Extract the (X, Y) coordinate from the center of the cell holding the provided text.  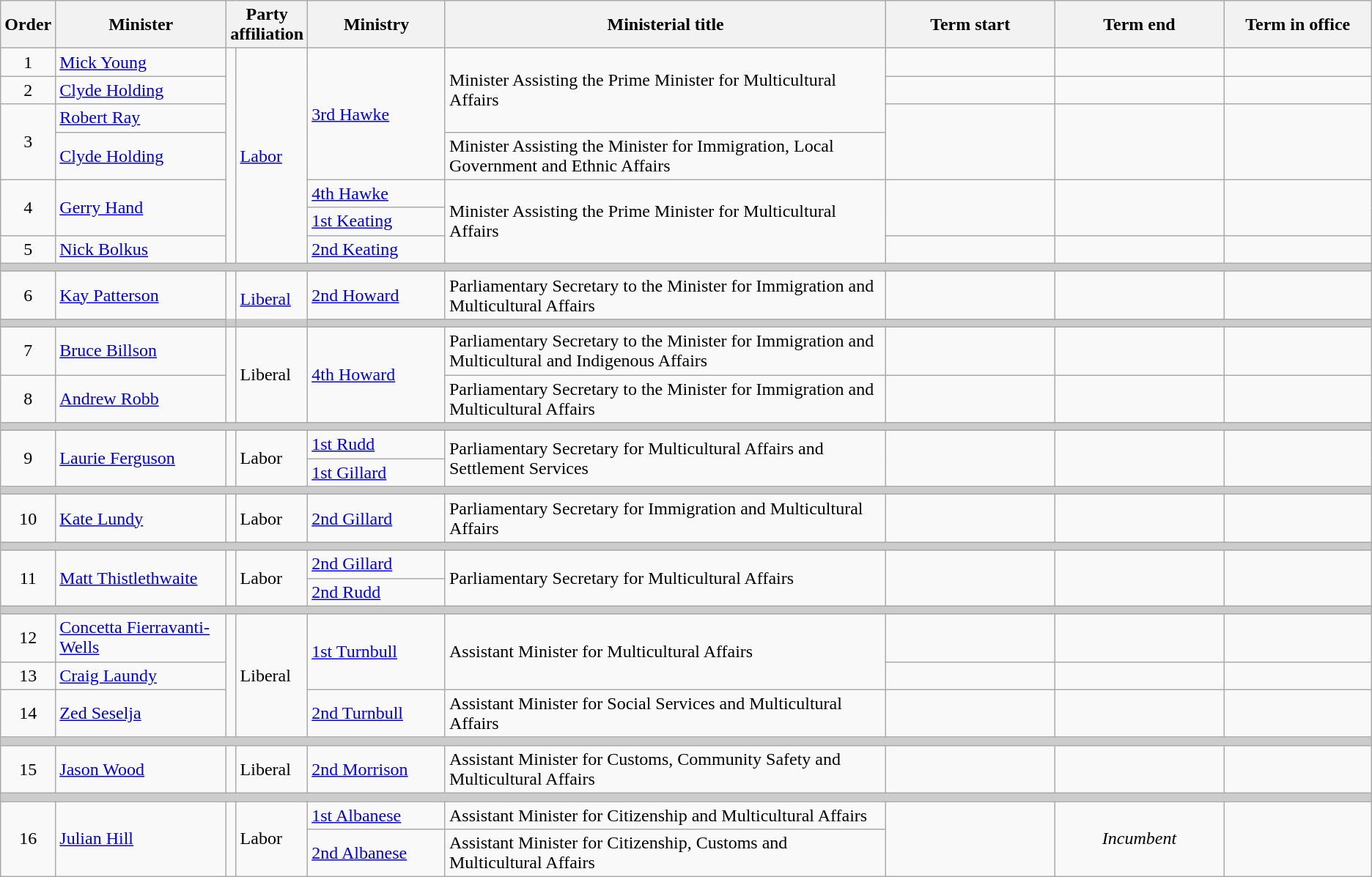
2 (28, 90)
1st Albanese (377, 815)
12 (28, 637)
Zed Seselja (141, 714)
3 (28, 142)
Assistant Minister for Social Services and Multicultural Affairs (665, 714)
3rd Hawke (377, 114)
2nd Turnbull (377, 714)
Term end (1140, 25)
1st Turnbull (377, 652)
4th Howard (377, 374)
Bruce Billson (141, 350)
2nd Morrison (377, 769)
Parliamentary Secretary for Multicultural Affairs and Settlement Services (665, 459)
7 (28, 350)
Minister (141, 25)
Laurie Ferguson (141, 459)
Mick Young (141, 62)
Julian Hill (141, 840)
Minister Assisting the Minister for Immigration, Local Government and Ethnic Affairs (665, 155)
Jason Wood (141, 769)
16 (28, 840)
Term start (970, 25)
1 (28, 62)
Assistant Minister for Citizenship, Customs and Multicultural Affairs (665, 853)
Matt Thistlethwaite (141, 578)
1st Rudd (377, 445)
1st Keating (377, 221)
Incumbent (1140, 840)
Assistant Minister for Multicultural Affairs (665, 652)
Kay Patterson (141, 295)
10 (28, 519)
Concetta Fierravanti-Wells (141, 637)
2nd Rudd (377, 592)
13 (28, 676)
14 (28, 714)
Ministry (377, 25)
Term in office (1297, 25)
Party affiliation (267, 25)
6 (28, 295)
2nd Albanese (377, 853)
Parliamentary Secretary for Multicultural Affairs (665, 578)
4th Hawke (377, 193)
Craig Laundy (141, 676)
Assistant Minister for Customs, Community Safety and Multicultural Affairs (665, 769)
1st Gillard (377, 473)
Ministerial title (665, 25)
Gerry Hand (141, 207)
2nd Keating (377, 249)
Parliamentary Secretary to the Minister for Immigration and Multicultural and Indigenous Affairs (665, 350)
Robert Ray (141, 118)
11 (28, 578)
Kate Lundy (141, 519)
8 (28, 399)
9 (28, 459)
Order (28, 25)
15 (28, 769)
Andrew Robb (141, 399)
4 (28, 207)
5 (28, 249)
Nick Bolkus (141, 249)
Parliamentary Secretary for Immigration and Multicultural Affairs (665, 519)
Assistant Minister for Citizenship and Multicultural Affairs (665, 815)
2nd Howard (377, 295)
